Output the (x, y) coordinate of the center of the cell containing the given text.  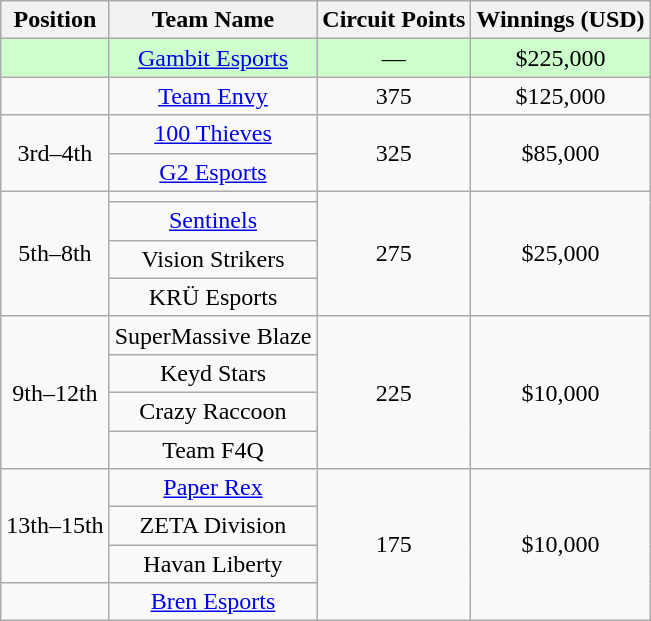
325 (394, 153)
3rd–4th (55, 153)
Paper Rex (213, 488)
$125,000 (560, 96)
KRÜ Esports (213, 297)
275 (394, 254)
Team Name (213, 20)
Team F4Q (213, 449)
375 (394, 96)
Havan Liberty (213, 564)
ZETA Division (213, 526)
Team Envy (213, 96)
Winnings (USD) (560, 20)
175 (394, 545)
Gambit Esports (213, 58)
$225,000 (560, 58)
225 (394, 392)
SuperMassive Blaze (213, 335)
Crazy Raccoon (213, 411)
— (394, 58)
100 Thieves (213, 134)
Position (55, 20)
$85,000 (560, 153)
Keyd Stars (213, 373)
Bren Esports (213, 602)
9th–12th (55, 392)
$25,000 (560, 254)
5th–8th (55, 254)
G2 Esports (213, 172)
Vision Strikers (213, 259)
Sentinels (213, 221)
13th–15th (55, 526)
Circuit Points (394, 20)
